Extract the [X, Y] coordinate from the center of the cell holding the provided text.  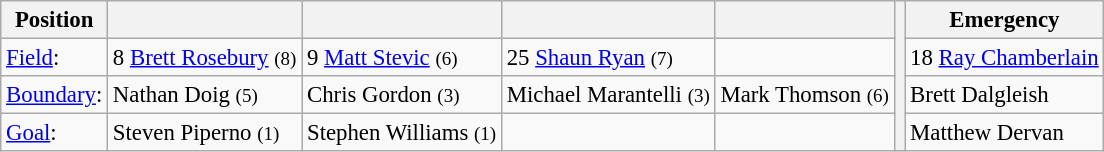
8 Brett Rosebury (8) [205, 58]
Steven Piperno (1) [205, 133]
9 Matt Stevic (6) [402, 58]
Goal: [54, 133]
25 Shaun Ryan (7) [608, 58]
Nathan Doig (5) [205, 95]
Matthew Dervan [1004, 133]
Mark Thomson (6) [804, 95]
Emergency [1004, 20]
Chris Gordon (3) [402, 95]
Stephen Williams (1) [402, 133]
Field: [54, 58]
18 Ray Chamberlain [1004, 58]
Position [54, 20]
Brett Dalgleish [1004, 95]
Michael Marantelli (3) [608, 95]
Boundary: [54, 95]
